Return [x, y] of the center of cell containing provided text 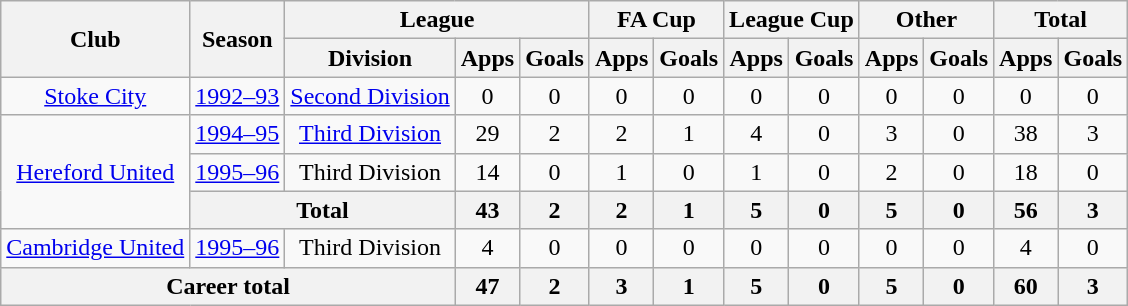
Club [96, 39]
Season [238, 39]
League Cup [792, 20]
League [438, 20]
Hereford United [96, 172]
43 [487, 210]
56 [1026, 210]
29 [487, 134]
FA Cup [656, 20]
Second Division [370, 96]
Other [926, 20]
1994–95 [238, 134]
14 [487, 172]
18 [1026, 172]
38 [1026, 134]
Cambridge United [96, 248]
60 [1026, 286]
1992–93 [238, 96]
Career total [228, 286]
47 [487, 286]
Stoke City [96, 96]
Division [370, 58]
